From the cell containing the given text, extract its center point as [x, y] coordinate. 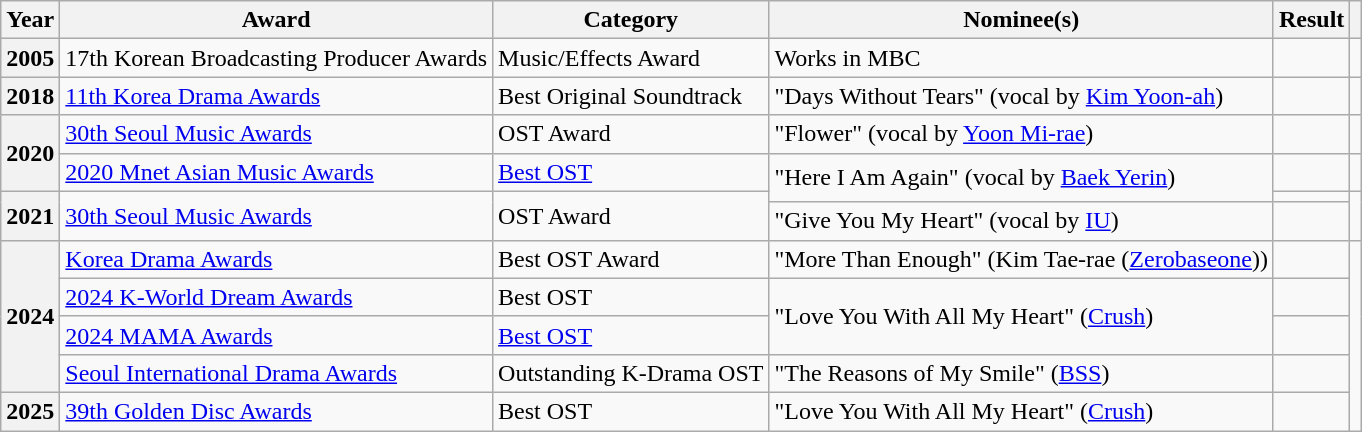
Award [276, 20]
"Flower" (vocal by Yoon Mi-rae) [1022, 134]
Outstanding K-Drama OST [631, 373]
11th Korea Drama Awards [276, 96]
Year [30, 20]
"The Reasons of My Smile" (BSS) [1022, 373]
Nominee(s) [1022, 20]
2021 [30, 216]
2020 Mnet Asian Music Awards [276, 172]
2005 [30, 58]
17th Korean Broadcasting Producer Awards [276, 58]
Korea Drama Awards [276, 259]
"Here I Am Again" (vocal by Baek Yerin) [1022, 178]
2020 [30, 153]
"Days Without Tears" (vocal by Kim Yoon-ah) [1022, 96]
Best Original Soundtrack [631, 96]
2024 K-World Dream Awards [276, 297]
2024 MAMA Awards [276, 335]
Category [631, 20]
Seoul International Drama Awards [276, 373]
"More Than Enough" (Kim Tae-rae (Zerobaseone)) [1022, 259]
Best OST Award [631, 259]
"Give You My Heart" (vocal by IU) [1022, 221]
Result [1311, 20]
Music/Effects Award [631, 58]
2018 [30, 96]
2024 [30, 316]
2025 [30, 411]
Works in MBC [1022, 58]
39th Golden Disc Awards [276, 411]
